Locate the cell with the specified text and output its [X, Y] center coordinate. 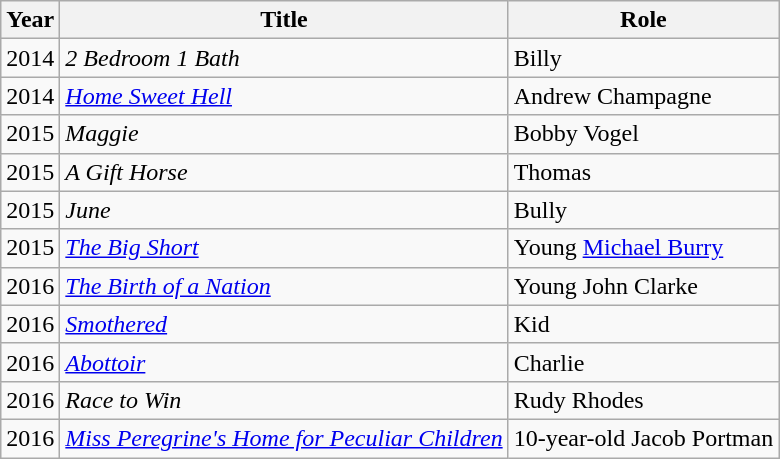
Billy [644, 58]
Andrew Champagne [644, 96]
10-year-old Jacob Portman [644, 438]
Title [284, 20]
Smothered [284, 324]
Role [644, 20]
The Birth of a Nation [284, 286]
Race to Win [284, 400]
Kid [644, 324]
Charlie [644, 362]
Young Michael Burry [644, 248]
Bobby Vogel [644, 134]
A Gift Horse [284, 172]
Bully [644, 210]
Thomas [644, 172]
Miss Peregrine's Home for Peculiar Children [284, 438]
Rudy Rhodes [644, 400]
2 Bedroom 1 Bath [284, 58]
Home Sweet Hell [284, 96]
Year [30, 20]
Abottoir [284, 362]
June [284, 210]
Maggie [284, 134]
The Big Short [284, 248]
Young John Clarke [644, 286]
